Search for the cell housing the specified text and yield its (X, Y) center coordinate. 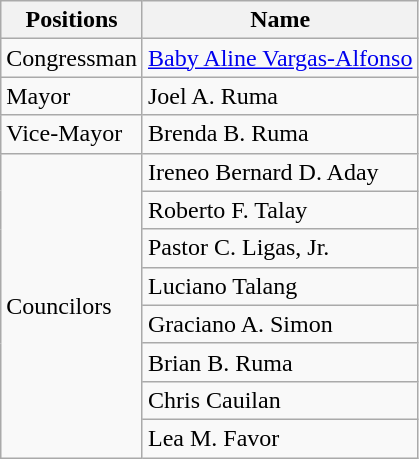
Chris Cauilan (280, 400)
Ireneo Bernard D. Aday (280, 172)
Mayor (72, 96)
Councilors (72, 305)
Joel A. Ruma (280, 96)
Roberto F. Talay (280, 210)
Pastor C. Ligas, Jr. (280, 248)
Graciano A. Simon (280, 324)
Positions (72, 20)
Baby Aline Vargas-Alfonso (280, 58)
Vice-Mayor (72, 134)
Brenda B. Ruma (280, 134)
Congressman (72, 58)
Lea M. Favor (280, 438)
Name (280, 20)
Luciano Talang (280, 286)
Brian B. Ruma (280, 362)
